Scan for the cell matching the given text and deliver its [X, Y] coordinate at center. 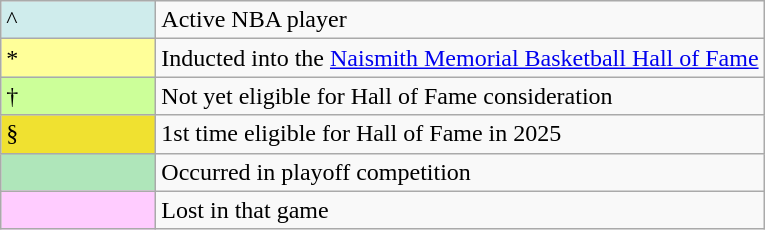
Inducted into the Naismith Memorial Basketball Hall of Fame [460, 58]
† [78, 96]
Active NBA player [460, 20]
Not yet eligible for Hall of Fame consideration [460, 96]
1st time eligible for Hall of Fame in 2025 [460, 134]
Lost in that game [460, 210]
^ [78, 20]
* [78, 58]
Occurred in playoff competition [460, 172]
§ [78, 134]
